Extract the [x, y] coordinate from the center of the cell holding the provided text.  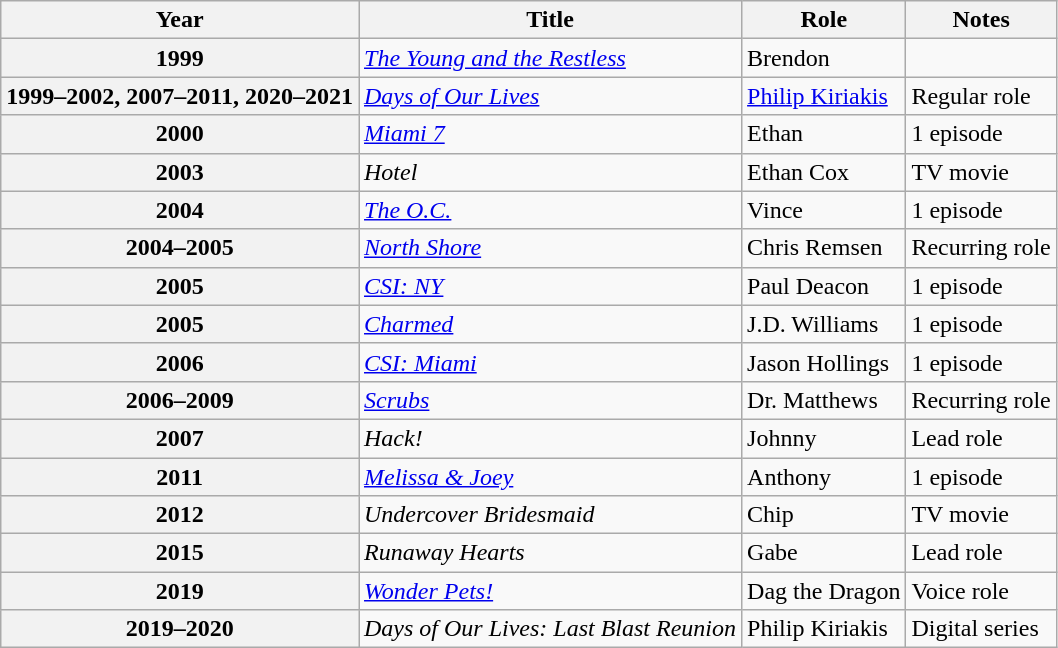
Days of Our Lives: Last Blast Reunion [550, 629]
Hotel [550, 172]
Hack! [550, 438]
CSI: Miami [550, 362]
Regular role [981, 96]
2006 [180, 362]
Scrubs [550, 400]
Voice role [981, 591]
Paul Deacon [824, 286]
2015 [180, 553]
Dag the Dragon [824, 591]
Ethan [824, 134]
Title [550, 20]
2006–2009 [180, 400]
Johnny [824, 438]
2019–2020 [180, 629]
CSI: NY [550, 286]
1999 [180, 58]
The Young and the Restless [550, 58]
Wonder Pets! [550, 591]
2011 [180, 477]
2019 [180, 591]
Runaway Hearts [550, 553]
Anthony [824, 477]
The O.C. [550, 210]
2012 [180, 515]
Gabe [824, 553]
2004 [180, 210]
Undercover Bridesmaid [550, 515]
Days of Our Lives [550, 96]
Notes [981, 20]
Melissa & Joey [550, 477]
Ethan Cox [824, 172]
Dr. Matthews [824, 400]
2004–2005 [180, 248]
Year [180, 20]
Chip [824, 515]
Charmed [550, 324]
North Shore [550, 248]
Vince [824, 210]
2003 [180, 172]
Digital series [981, 629]
2000 [180, 134]
Brendon [824, 58]
Jason Hollings [824, 362]
1999–2002, 2007–2011, 2020–2021 [180, 96]
2007 [180, 438]
Chris Remsen [824, 248]
J.D. Williams [824, 324]
Miami 7 [550, 134]
Role [824, 20]
